From the cell containing the given text, extract its center point as [x, y] coordinate. 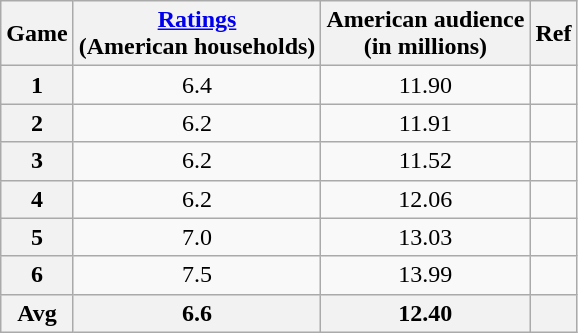
12.06 [426, 199]
3 [37, 161]
6.4 [197, 85]
Ratings(American households) [197, 34]
Game [37, 34]
7.5 [197, 275]
13.99 [426, 275]
11.91 [426, 123]
13.03 [426, 237]
Ref [554, 34]
11.90 [426, 85]
6.6 [197, 313]
2 [37, 123]
6 [37, 275]
1 [37, 85]
Avg [37, 313]
7.0 [197, 237]
American audience(in millions) [426, 34]
12.40 [426, 313]
4 [37, 199]
5 [37, 237]
11.52 [426, 161]
